Search for the cell housing the specified text and yield its [X, Y] center coordinate. 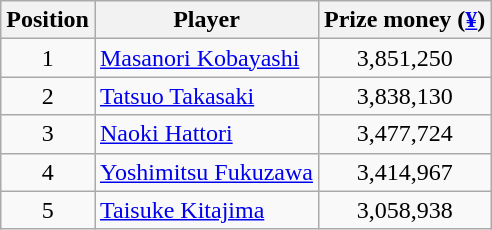
3,851,250 [404, 58]
Tatsuo Takasaki [206, 96]
2 [48, 96]
3,838,130 [404, 96]
Masanori Kobayashi [206, 58]
3 [48, 134]
3,477,724 [404, 134]
Player [206, 20]
Naoki Hattori [206, 134]
5 [48, 210]
Taisuke Kitajima [206, 210]
Prize money (¥) [404, 20]
3,414,967 [404, 172]
3,058,938 [404, 210]
Position [48, 20]
1 [48, 58]
Yoshimitsu Fukuzawa [206, 172]
4 [48, 172]
